Search for the cell housing the specified text and yield its [X, Y] center coordinate. 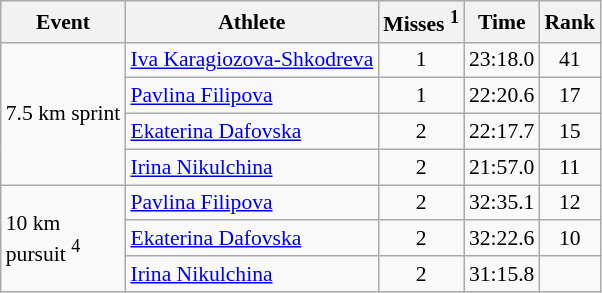
31:15.8 [502, 274]
7.5 km sprint [64, 113]
10 [570, 239]
10 km pursuit 4 [64, 238]
21:57.0 [502, 167]
17 [570, 96]
32:22.6 [502, 239]
22:20.6 [502, 96]
Time [502, 22]
11 [570, 167]
22:17.7 [502, 132]
Iva Karagiozova-Shkodreva [252, 60]
15 [570, 132]
32:35.1 [502, 203]
Misses 1 [421, 22]
Rank [570, 22]
23:18.0 [502, 60]
12 [570, 203]
Athlete [252, 22]
41 [570, 60]
Event [64, 22]
